Capture the cell that displays the provided text and extract its (x, y) central coordinate. 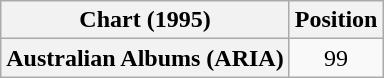
99 (336, 58)
Position (336, 20)
Chart (1995) (145, 20)
Australian Albums (ARIA) (145, 58)
